Return the (X, Y) coordinate for the center point of the cell that contains the specified text.  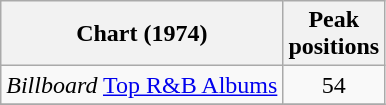
54 (334, 85)
Chart (1974) (142, 34)
Peakpositions (334, 34)
Billboard Top R&B Albums (142, 85)
